Detect which cell encompasses the target text, then output its (x, y) center coordinate. 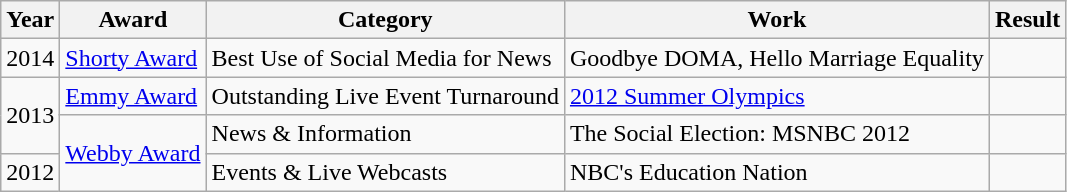
2012 (30, 172)
Best Use of Social Media for News (385, 58)
2013 (30, 115)
Events & Live Webcasts (385, 172)
Outstanding Live Event Turnaround (385, 96)
Category (385, 20)
Shorty Award (133, 58)
NBC's Education Nation (776, 172)
Webby Award (133, 153)
The Social Election: MSNBC 2012 (776, 134)
Award (133, 20)
Year (30, 20)
2014 (30, 58)
Work (776, 20)
Emmy Award (133, 96)
Result (1027, 20)
News & Information (385, 134)
2012 Summer Olympics (776, 96)
Goodbye DOMA, Hello Marriage Equality (776, 58)
